Pinpoint the cell where the given text exists, returning its (x, y) midpoint coordinate. 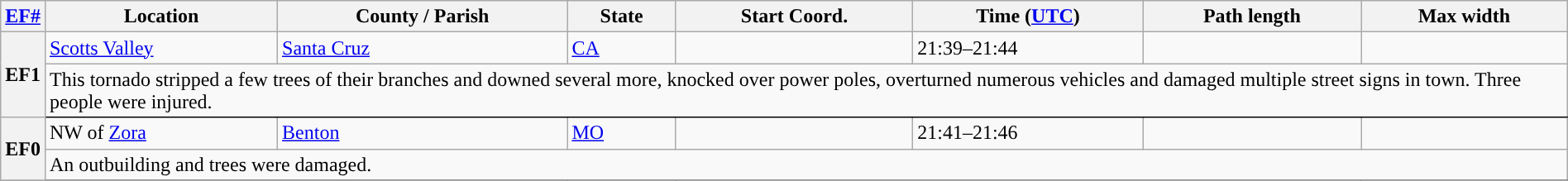
State (622, 17)
Start Coord. (794, 17)
Max width (1465, 17)
An outbuilding and trees were damaged. (806, 164)
EF# (23, 17)
Benton (423, 133)
NW of Zora (160, 133)
Santa Cruz (423, 48)
County / Parish (423, 17)
Scotts Valley (160, 48)
Location (160, 17)
Time (UTC) (1029, 17)
Path length (1252, 17)
21:39–21:44 (1029, 48)
EF1 (23, 74)
21:41–21:46 (1029, 133)
CA (622, 48)
EF0 (23, 149)
MO (622, 133)
